Output the [X, Y] coordinate of the center of the cell containing the given text.  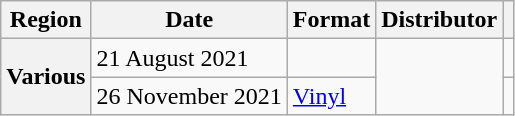
21 August 2021 [189, 58]
Vinyl [331, 96]
Various [46, 77]
Region [46, 20]
Format [331, 20]
26 November 2021 [189, 96]
Date [189, 20]
Distributor [440, 20]
